Find where the given text appears and provide that cell's center as [X, Y] coordinate. 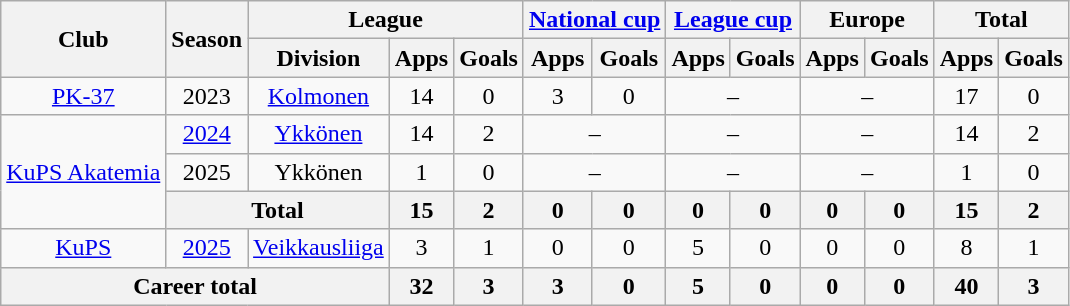
League cup [733, 20]
Club [84, 39]
2023 [207, 96]
Season [207, 39]
40 [966, 286]
8 [966, 248]
National cup [594, 20]
Career total [196, 286]
17 [966, 96]
Kolmonen [319, 96]
Division [319, 58]
PK-37 [84, 96]
KuPS Akatemia [84, 172]
League [386, 20]
Europe [867, 20]
Veikkausliiga [319, 248]
2024 [207, 134]
KuPS [84, 248]
32 [421, 286]
